Determine the [X, Y] coordinate at the center of the cell enclosing the given text.  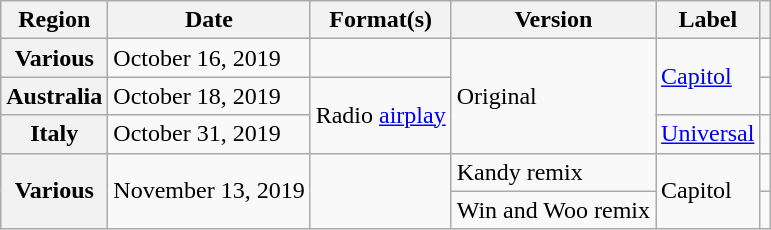
Original [553, 96]
Version [553, 20]
October 16, 2019 [209, 58]
Universal [708, 134]
Win and Woo remix [553, 210]
Format(s) [380, 20]
Italy [54, 134]
October 31, 2019 [209, 134]
October 18, 2019 [209, 96]
November 13, 2019 [209, 191]
Region [54, 20]
Label [708, 20]
Kandy remix [553, 172]
Australia [54, 96]
Date [209, 20]
Radio airplay [380, 115]
